From the cell containing the given text, extract its center point as (x, y) coordinate. 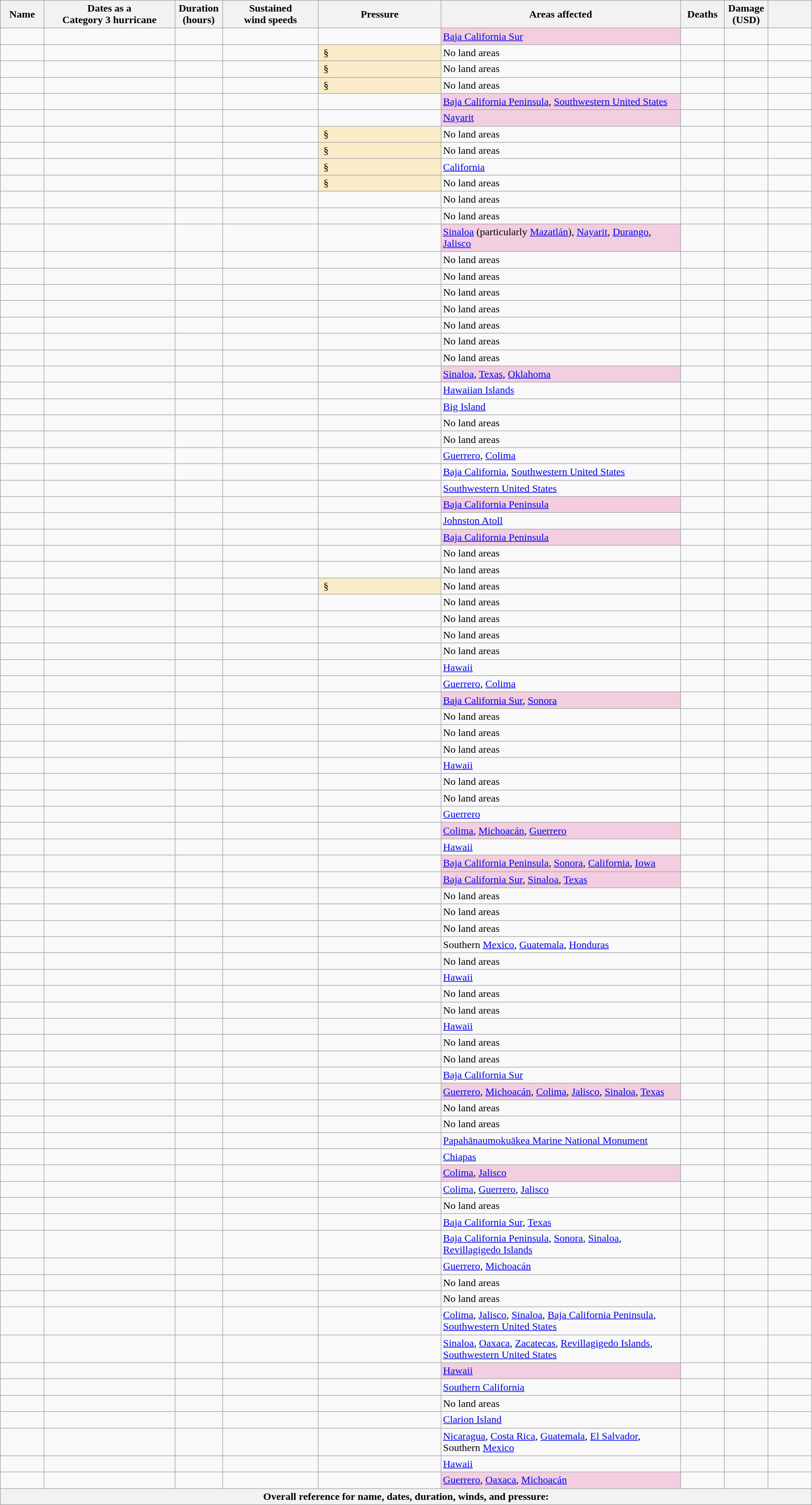
Clarion Island (561, 1420)
Big Island (561, 407)
Guerrero, Michoacán, Colima, Jalisco, Sinaloa, Texas (561, 1092)
California (561, 167)
Sinaloa, Texas, Oklahoma (561, 374)
Southern Mexico, Guatemala, Honduras (561, 945)
Sustainedwind speeds (271, 15)
Guerrero, Oaxaca, Michoacán (561, 1480)
Sinaloa (particularly Mazatlán), Nayarit, Durango, Jalisco (561, 238)
Guerrero, Michoacán (561, 1266)
Southern California (561, 1387)
Chiapas (561, 1157)
Baja California Sur, Sinaloa, Texas (561, 880)
Duration(hours) (199, 15)
Colima, Guerrero, Jalisco (561, 1189)
Overall reference for name, dates, duration, winds, and pressure: (406, 1496)
Nayarit (561, 118)
Colima, Michoacán, Guerrero (561, 831)
Colima, Jalisco, Sinaloa, Baja California Peninsula, Southwestern United States (561, 1321)
Hawaiian Islands (561, 390)
Dates as aCategory 3 hurricane (110, 15)
Baja California Sur, Texas (561, 1222)
Nicaragua, Costa Rica, Guatemala, El Salvador, Southern Mexico (561, 1442)
Colima, Jalisco (561, 1173)
Johnston Atoll (561, 521)
Damage(USD) (746, 15)
Baja California Peninsula, Southwestern United States (561, 102)
Baja California Peninsula, Sonora, California, Iowa (561, 863)
Southwestern United States (561, 488)
Deaths (702, 15)
Baja California Peninsula, Sonora, Sinaloa, Revillagigedo Islands (561, 1244)
Baja California, Southwestern United States (561, 472)
Areas affected (561, 15)
Name (22, 15)
Guerrero (561, 814)
Sinaloa, Oaxaca, Zacatecas, Revillagigedo Islands, Southwestern United States (561, 1349)
Pressure (379, 15)
Baja California Sur, Sonora (561, 700)
Papahānaumokuākea Marine National Monument (561, 1140)
